Return (X, Y) of the center of cell containing provided text 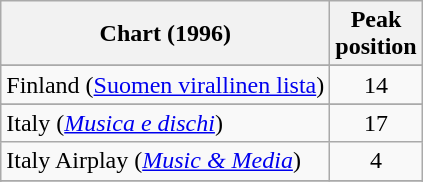
4 (376, 161)
Italy Airplay (Music & Media) (166, 161)
14 (376, 85)
Peakposition (376, 34)
Finland (Suomen virallinen lista) (166, 85)
17 (376, 123)
Italy (Musica e dischi) (166, 123)
Chart (1996) (166, 34)
